Locate the cell with the specified text and output its (x, y) center coordinate. 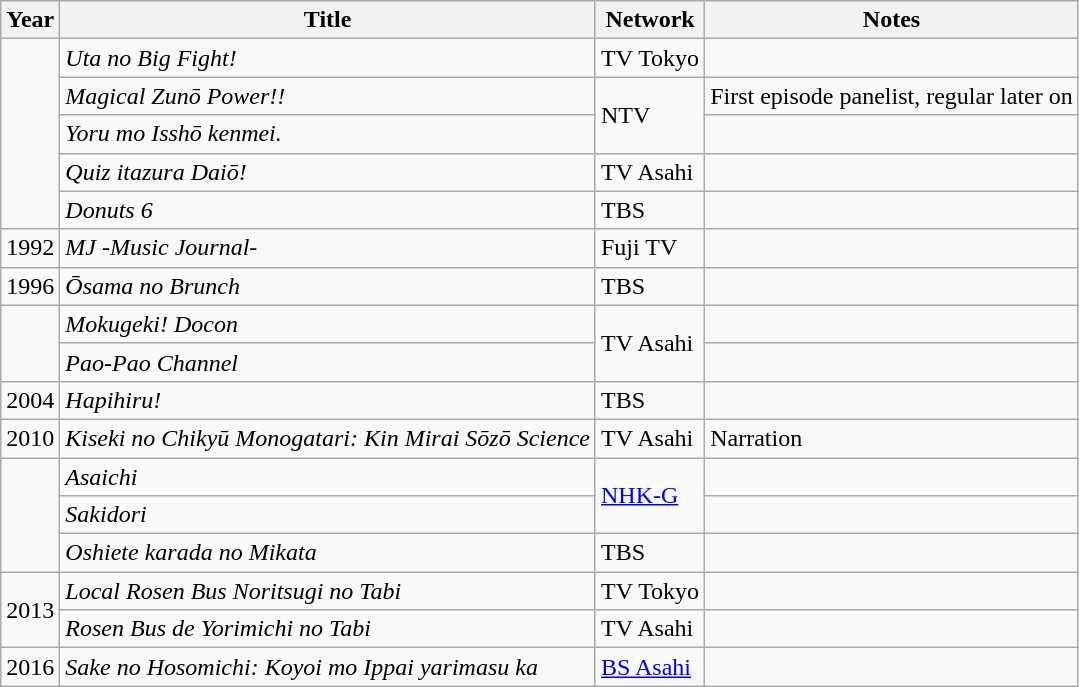
Mokugeki! Docon (328, 324)
Oshiete karada no Mikata (328, 553)
Fuji TV (650, 248)
NHK-G (650, 496)
Asaichi (328, 477)
Rosen Bus de Yorimichi no Tabi (328, 629)
Network (650, 20)
1992 (30, 248)
Kiseki no Chikyū Monogatari: Kin Mirai Sōzō Science (328, 438)
Yoru mo Isshō kenmei. (328, 134)
MJ -Music Journal- (328, 248)
NTV (650, 115)
1996 (30, 286)
Magical Zunō Power!! (328, 96)
BS Asahi (650, 667)
Sakidori (328, 515)
Title (328, 20)
2013 (30, 610)
2010 (30, 438)
Notes (892, 20)
Sake no Hosomichi: Koyoi mo Ippai yarimasu ka (328, 667)
2004 (30, 400)
Year (30, 20)
2016 (30, 667)
Narration (892, 438)
Donuts 6 (328, 210)
Pao-Pao Channel (328, 362)
Quiz itazura Daiō! (328, 172)
Uta no Big Fight! (328, 58)
Local Rosen Bus Noritsugi no Tabi (328, 591)
First episode panelist, regular later on (892, 96)
Hapihiru! (328, 400)
Ōsama no Brunch (328, 286)
